Capture the cell that displays the provided text and extract its [x, y] central coordinate. 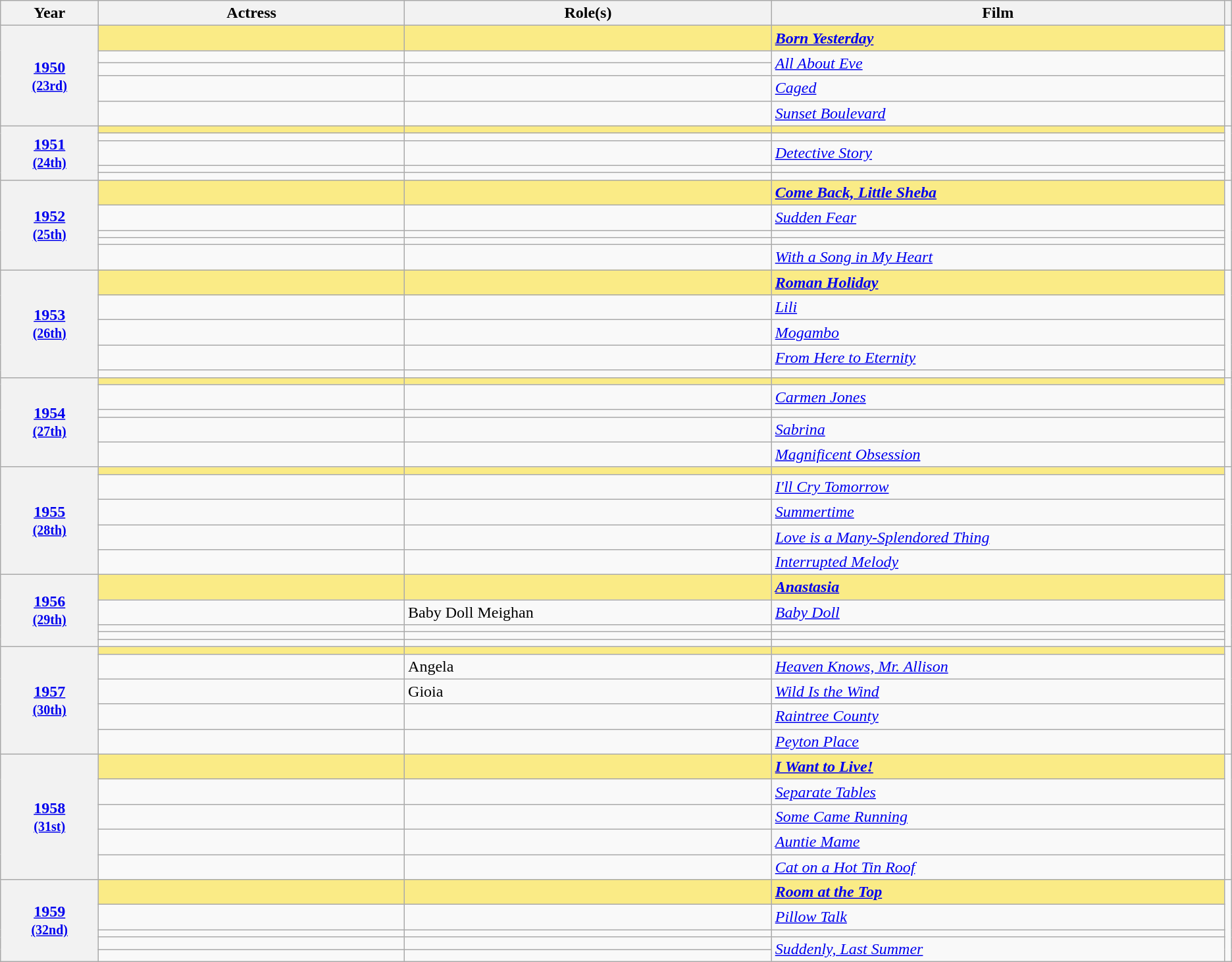
1952(25th) [50, 225]
Magnificent Obsession [998, 454]
Come Back, Little Sheba [998, 192]
Roman Holiday [998, 282]
From Here to Eternity [998, 358]
Anastasia [998, 587]
Caged [998, 88]
Born Yesterday [998, 38]
1956(29th) [50, 611]
Angela [588, 666]
Lili [998, 307]
Sunset Boulevard [998, 113]
All About Eve [998, 63]
Separate Tables [998, 791]
Cat on a Hot Tin Roof [998, 867]
Love is a Many-Splendored Thing [998, 537]
1950(23rd) [50, 76]
Film [998, 13]
With a Song in My Heart [998, 257]
1954(27th) [50, 422]
Mogambo [998, 333]
1951(24th) [50, 153]
I'll Cry Tomorrow [998, 487]
1957(30th) [50, 701]
Actress [251, 13]
Detective Story [998, 153]
1958(31st) [50, 816]
Gioia [588, 691]
Baby Doll [998, 612]
Raintree County [998, 716]
Some Came Running [998, 816]
Interrupted Melody [998, 562]
Room at the Top [998, 892]
Summertime [998, 512]
Baby Doll Meighan [588, 612]
Peyton Place [998, 741]
1955(28th) [50, 520]
Role(s) [588, 13]
Sudden Fear [998, 217]
Year [50, 13]
Sabrina [998, 429]
Pillow Talk [998, 917]
Heaven Knows, Mr. Allison [998, 666]
Suddenly, Last Summer [998, 949]
I Want to Live! [998, 766]
Wild Is the Wind [998, 691]
Auntie Mame [998, 842]
Carmen Jones [998, 397]
1959(32nd) [50, 921]
1953(26th) [50, 324]
